Pinpoint the cell where the given text exists, returning its [X, Y] midpoint coordinate. 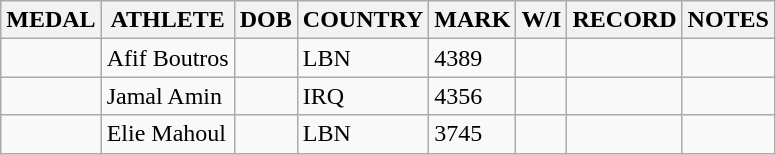
W/I [542, 20]
COUNTRY [363, 20]
Jamal Amin [168, 96]
DOB [266, 20]
ATHLETE [168, 20]
IRQ [363, 96]
4389 [472, 58]
Afif Boutros [168, 58]
NOTES [728, 20]
4356 [472, 96]
3745 [472, 134]
MARK [472, 20]
MEDAL [51, 20]
RECORD [624, 20]
Elie Mahoul [168, 134]
